Extract the (x, y) coordinate from the center of the cell holding the provided text.  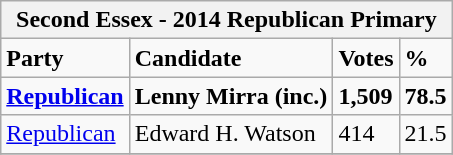
1,509 (366, 96)
414 (366, 134)
Party (65, 58)
Candidate (231, 58)
Second Essex - 2014 Republican Primary (226, 20)
Edward H. Watson (231, 134)
Votes (366, 58)
Lenny Mirra (inc.) (231, 96)
% (426, 58)
78.5 (426, 96)
21.5 (426, 134)
